Scan for the cell matching the given text and deliver its [x, y] coordinate at center. 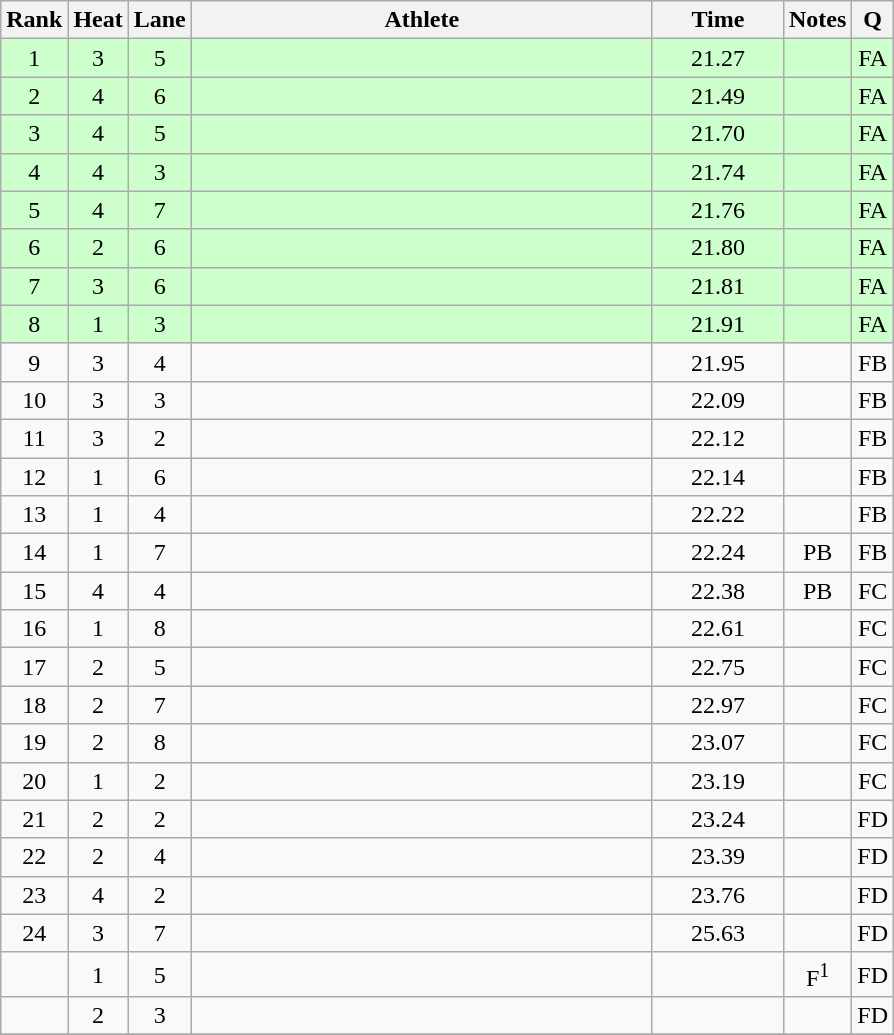
Heat [98, 20]
F1 [817, 974]
22.61 [718, 629]
12 [34, 477]
Rank [34, 20]
15 [34, 591]
17 [34, 667]
22.75 [718, 667]
21.74 [718, 172]
21.70 [718, 134]
13 [34, 515]
22 [34, 857]
19 [34, 743]
18 [34, 705]
9 [34, 362]
22.24 [718, 553]
23 [34, 895]
22.38 [718, 591]
23.07 [718, 743]
21.95 [718, 362]
21.80 [718, 248]
Lane [160, 20]
16 [34, 629]
23.76 [718, 895]
23.19 [718, 781]
14 [34, 553]
21.91 [718, 324]
22.22 [718, 515]
23.39 [718, 857]
21 [34, 819]
21.81 [718, 286]
Time [718, 20]
23.24 [718, 819]
21.49 [718, 96]
24 [34, 933]
11 [34, 438]
22.12 [718, 438]
Athlete [422, 20]
22.14 [718, 477]
21.76 [718, 210]
22.09 [718, 400]
22.97 [718, 705]
10 [34, 400]
21.27 [718, 58]
Q [873, 20]
25.63 [718, 933]
20 [34, 781]
Notes [817, 20]
